Return the (x, y) coordinate for the center point of the cell that contains the specified text.  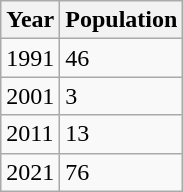
1991 (30, 58)
2011 (30, 134)
76 (122, 172)
46 (122, 58)
Year (30, 20)
13 (122, 134)
3 (122, 96)
Population (122, 20)
2001 (30, 96)
2021 (30, 172)
